Provide the (x, y) coordinate of the cell's center where the given text is located.  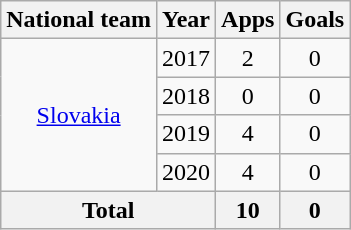
2 (248, 58)
National team (79, 20)
Year (186, 20)
2017 (186, 58)
2018 (186, 96)
10 (248, 210)
Slovakia (79, 115)
Total (108, 210)
Goals (315, 20)
2019 (186, 134)
2020 (186, 172)
Apps (248, 20)
